Return (X, Y) of the center of cell containing provided text 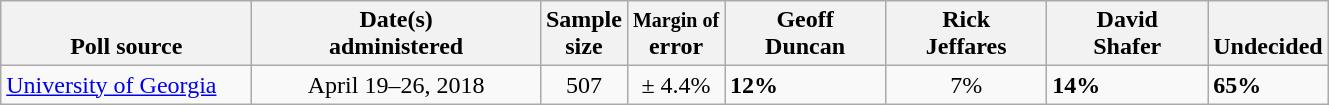
Samplesize (584, 34)
65% (1268, 85)
Poll source (126, 34)
12% (806, 85)
DavidShafer (1128, 34)
April 19–26, 2018 (396, 85)
Margin oferror (676, 34)
GeoffDuncan (806, 34)
7% (966, 85)
507 (584, 85)
RickJeffares (966, 34)
University of Georgia (126, 85)
Date(s)administered (396, 34)
± 4.4% (676, 85)
14% (1128, 85)
Undecided (1268, 34)
